Extract the [x, y] coordinate from the center of the cell holding the provided text.  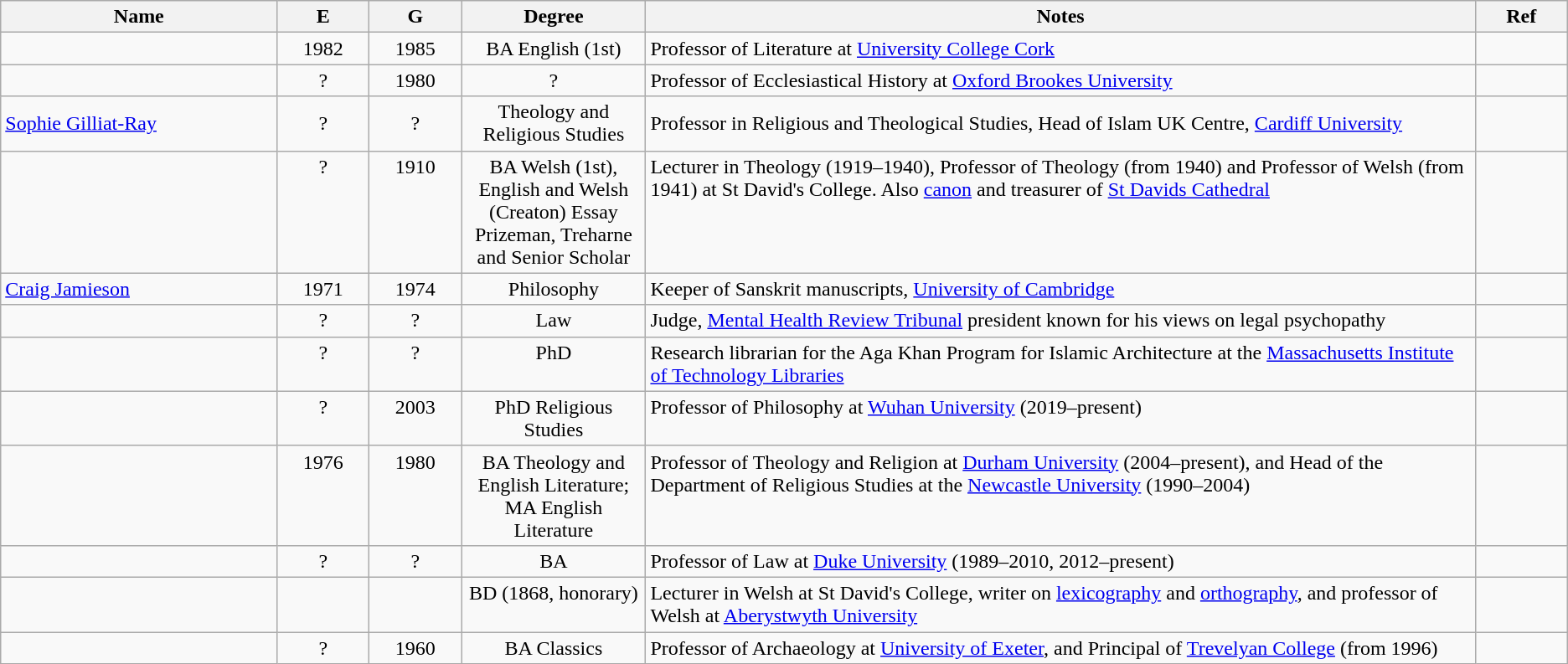
Research librarian for the Aga Khan Program for Islamic Architecture at the Massachusetts Institute of Technology Libraries [1060, 363]
1960 [415, 647]
Professor in Religious and Theological Studies, Head of Islam UK Centre, Cardiff University [1060, 124]
Professor of Law at Duke University (1989–2010, 2012–present) [1060, 561]
PhD Religious Studies [554, 419]
1910 [415, 212]
Law [554, 321]
Notes [1060, 17]
Craig Jamieson [139, 289]
2003 [415, 419]
Sophie Gilliat-Ray [139, 124]
E [323, 17]
Theology and Religious Studies [554, 124]
BA Welsh (1st), English and Welsh (Creaton) Essay Prizeman, Treharne and Senior Scholar [554, 212]
BA Classics [554, 647]
1971 [323, 289]
1976 [323, 496]
Philosophy [554, 289]
Lecturer in Welsh at St David's College, writer on lexicography and orthography, and professor of Welsh at Aberystwyth University [1060, 605]
Degree [554, 17]
1982 [323, 49]
BA Theology and English Literature; MA English Literature [554, 496]
Professor of Archaeology at University of Exeter, and Principal of Trevelyan College (from 1996) [1060, 647]
Ref [1521, 17]
Keeper of Sanskrit manuscripts, University of Cambridge [1060, 289]
1974 [415, 289]
1985 [415, 49]
Judge, Mental Health Review Tribunal president known for his views on legal psychopathy [1060, 321]
Name [139, 17]
BA [554, 561]
BA English (1st) [554, 49]
Professor of Ecclesiastical History at Oxford Brookes University [1060, 80]
BD (1868, honorary) [554, 605]
PhD [554, 363]
Professor of Literature at University College Cork [1060, 49]
Professor of Philosophy at Wuhan University (2019–present) [1060, 419]
G [415, 17]
